Extract the (x, y) coordinate from the center of the cell holding the provided text.  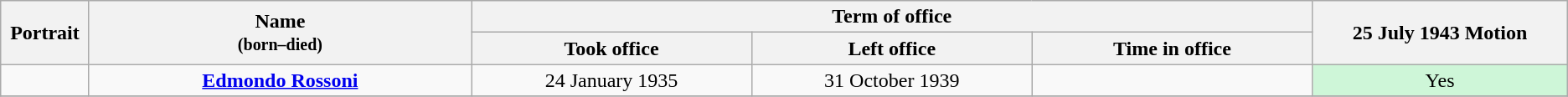
31 October 1939 (891, 80)
Yes (1440, 80)
Name(born–died) (280, 33)
24 January 1935 (611, 80)
Portrait (45, 33)
Term of office (892, 17)
Time in office (1173, 48)
25 July 1943 Motion (1440, 33)
Took office (611, 48)
Edmondo Rossoni (280, 80)
Left office (891, 48)
